Return (x, y) of the center of cell containing provided text 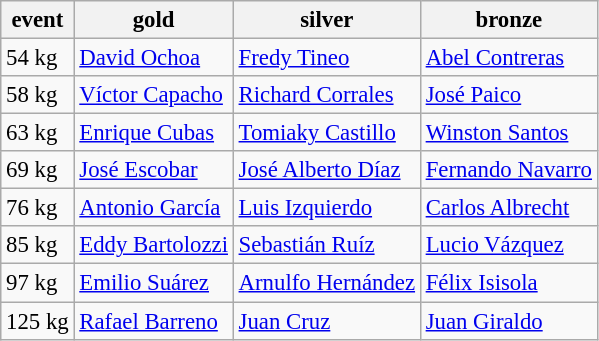
97 kg (38, 283)
Tomiaky Castillo (326, 133)
76 kg (38, 208)
gold (154, 20)
Abel Contreras (508, 58)
Félix Isisola (508, 283)
Juan Cruz (326, 321)
Carlos Albrecht (508, 208)
José Alberto Díaz (326, 170)
125 kg (38, 321)
bronze (508, 20)
Sebastián Ruíz (326, 245)
José Escobar (154, 170)
Winston Santos (508, 133)
63 kg (38, 133)
Arnulfo Hernández (326, 283)
Richard Corrales (326, 95)
Enrique Cubas (154, 133)
José Paico (508, 95)
69 kg (38, 170)
David Ochoa (154, 58)
54 kg (38, 58)
event (38, 20)
Emilio Suárez (154, 283)
Rafael Barreno (154, 321)
Antonio García (154, 208)
Víctor Capacho (154, 95)
Fernando Navarro (508, 170)
85 kg (38, 245)
Lucio Vázquez (508, 245)
Juan Giraldo (508, 321)
Eddy Bartolozzi (154, 245)
58 kg (38, 95)
silver (326, 20)
Fredy Tineo (326, 58)
Luis Izquierdo (326, 208)
